Capture the cell that displays the provided text and extract its [x, y] central coordinate. 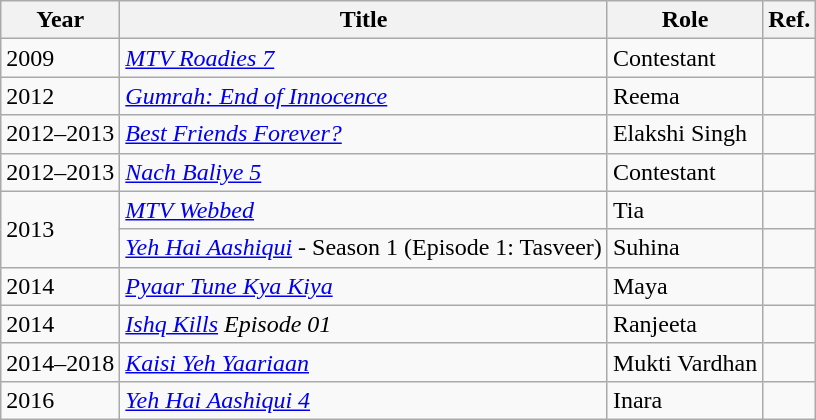
2014–2018 [60, 362]
Role [684, 20]
Reema [684, 96]
Ishq Kills Episode 01 [364, 324]
Elakshi Singh [684, 134]
2009 [60, 58]
2012 [60, 96]
Ref. [790, 20]
2016 [60, 400]
Title [364, 20]
MTV Roadies 7 [364, 58]
Yeh Hai Aashiqui - Season 1 (Episode 1: Tasveer) [364, 248]
Ranjeeta [684, 324]
Inara [684, 400]
Year [60, 20]
Maya [684, 286]
Gumrah: End of Innocence [364, 96]
2013 [60, 229]
Yeh Hai Aashiqui 4 [364, 400]
Best Friends Forever? [364, 134]
Tia [684, 210]
Kaisi Yeh Yaariaan [364, 362]
MTV Webbed [364, 210]
Nach Baliye 5 [364, 172]
Pyaar Tune Kya Kiya [364, 286]
Mukti Vardhan [684, 362]
Suhina [684, 248]
